From the cell containing the given text, extract its center point as (X, Y) coordinate. 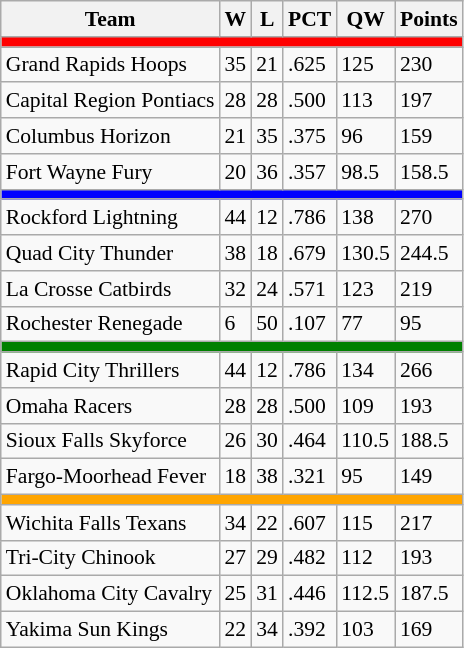
103 (366, 630)
32 (236, 289)
Rockford Lightning (110, 218)
244.5 (429, 253)
109 (366, 406)
Yakima Sun Kings (110, 630)
149 (429, 477)
112 (366, 558)
36 (267, 172)
159 (429, 136)
W (236, 19)
115 (366, 523)
Points (429, 19)
6 (236, 324)
.571 (310, 289)
125 (366, 65)
.679 (310, 253)
77 (366, 324)
.321 (310, 477)
Columbus Horizon (110, 136)
Sioux Falls Skyforce (110, 441)
Quad City Thunder (110, 253)
50 (267, 324)
.446 (310, 594)
25 (236, 594)
29 (267, 558)
Team (110, 19)
230 (429, 65)
Tri-City Chinook (110, 558)
.464 (310, 441)
.482 (310, 558)
188.5 (429, 441)
Fort Wayne Fury (110, 172)
158.5 (429, 172)
Omaha Racers (110, 406)
113 (366, 101)
30 (267, 441)
31 (267, 594)
270 (429, 218)
Capital Region Pontiacs (110, 101)
219 (429, 289)
266 (429, 370)
138 (366, 218)
.375 (310, 136)
.607 (310, 523)
169 (429, 630)
Rochester Renegade (110, 324)
130.5 (366, 253)
QW (366, 19)
.357 (310, 172)
24 (267, 289)
96 (366, 136)
Wichita Falls Texans (110, 523)
.625 (310, 65)
Oklahoma City Cavalry (110, 594)
Fargo-Moorhead Fever (110, 477)
PCT (310, 19)
134 (366, 370)
217 (429, 523)
.107 (310, 324)
110.5 (366, 441)
Grand Rapids Hoops (110, 65)
197 (429, 101)
187.5 (429, 594)
L (267, 19)
Rapid City Thrillers (110, 370)
112.5 (366, 594)
123 (366, 289)
.392 (310, 630)
26 (236, 441)
98.5 (366, 172)
20 (236, 172)
27 (236, 558)
La Crosse Catbirds (110, 289)
